Search for the cell housing the specified text and yield its [X, Y] center coordinate. 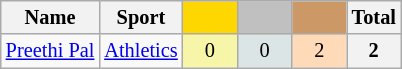
Total [374, 17]
Athletics [140, 51]
Preethi Pal [50, 51]
Sport [140, 17]
Name [50, 17]
